Detect which cell encompasses the target text, then output its (X, Y) center coordinate. 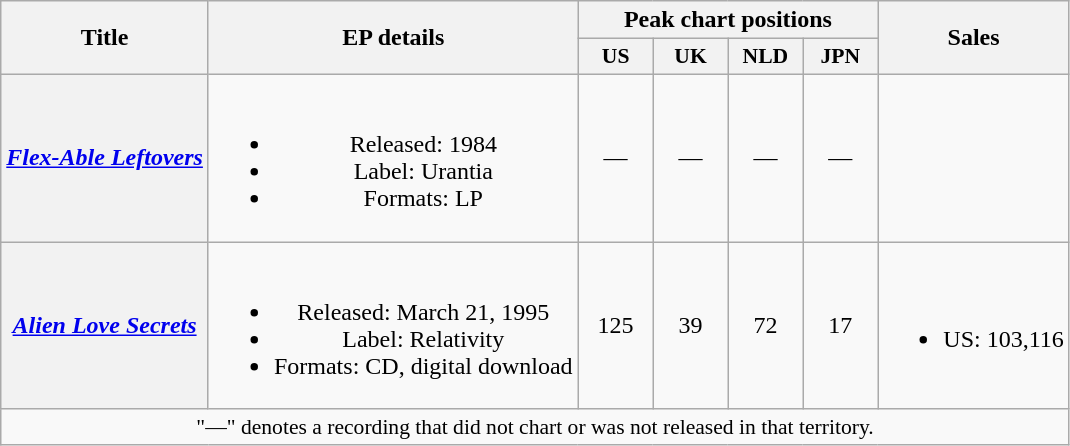
Alien Love Secrets (105, 326)
JPN (840, 57)
NLD (766, 57)
Released: 1984Label: UrantiaFormats: LP (393, 158)
Peak chart positions (728, 20)
17 (840, 326)
Title (105, 38)
Flex-Able Leftovers (105, 158)
72 (766, 326)
US: 103,116 (974, 326)
EP details (393, 38)
UK (690, 57)
Sales (974, 38)
"—" denotes a recording that did not chart or was not released in that territory. (536, 427)
125 (616, 326)
US (616, 57)
39 (690, 326)
Released: March 21, 1995Label: RelativityFormats: CD, digital download (393, 326)
